Determine the [x, y] coordinate at the center of the cell enclosing the given text.  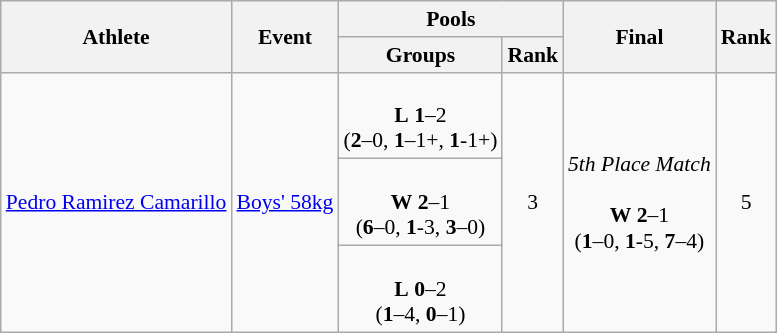
Event [284, 36]
W 2–1(6–0, 1-3, 3–0) [420, 202]
Athlete [116, 36]
Pedro Ramirez Camarillo [116, 202]
Groups [420, 55]
5th Place MatchW 2–1(1–0, 1-5, 7–4) [640, 202]
Pools [450, 19]
Final [640, 36]
5 [746, 202]
Boys' 58kg [284, 202]
L 0–2(1–4, 0–1) [420, 290]
L 1–2(2–0, 1–1+, 1-1+) [420, 116]
3 [532, 202]
